From the cell containing the given text, extract its center point as (X, Y) coordinate. 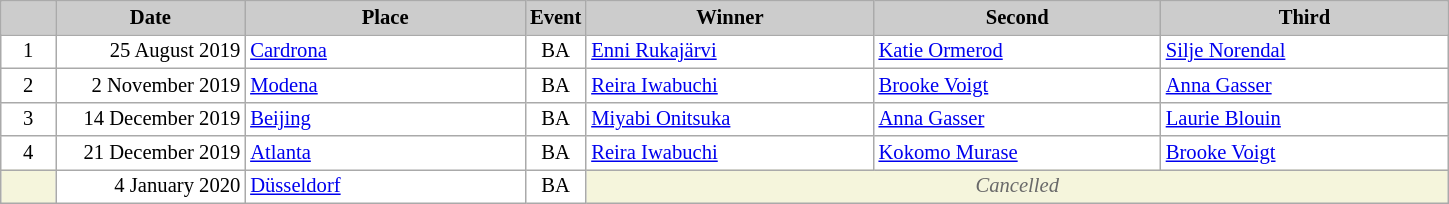
Atlanta (385, 153)
Winner (730, 17)
Miyabi Onitsuka (730, 119)
Enni Rukajärvi (730, 51)
Cancelled (1017, 186)
Place (385, 17)
Düsseldorf (385, 186)
Kokomo Murase (1018, 153)
2 November 2019 (151, 85)
Beijing (385, 119)
Katie Ormerod (1018, 51)
Modena (385, 85)
Third (1304, 17)
21 December 2019 (151, 153)
4 January 2020 (151, 186)
14 December 2019 (151, 119)
Date (151, 17)
1 (28, 51)
2 (28, 85)
Cardrona (385, 51)
Event (556, 17)
Laurie Blouin (1304, 119)
Silje Norendal (1304, 51)
25 August 2019 (151, 51)
Second (1018, 17)
3 (28, 119)
4 (28, 153)
